Extract the (X, Y) coordinate from the center of the cell holding the provided text.  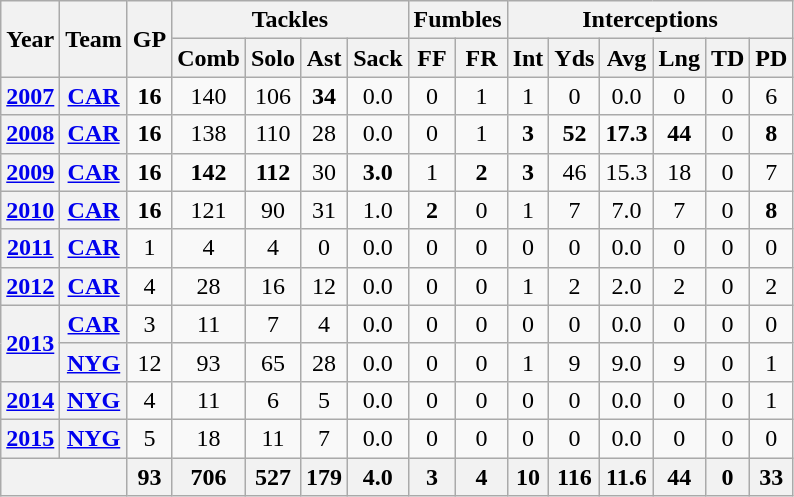
106 (272, 96)
Avg (626, 58)
90 (272, 210)
Fumbles (458, 20)
Ast (324, 58)
179 (324, 477)
4.0 (378, 477)
10 (528, 477)
116 (574, 477)
2010 (30, 210)
15.3 (626, 172)
Sack (378, 58)
2.0 (626, 286)
142 (209, 172)
2014 (30, 400)
33 (772, 477)
2007 (30, 96)
Solo (272, 58)
46 (574, 172)
2013 (30, 343)
140 (209, 96)
110 (272, 134)
FF (432, 58)
11.6 (626, 477)
9.0 (626, 362)
2011 (30, 248)
138 (209, 134)
2009 (30, 172)
1.0 (378, 210)
121 (209, 210)
3.0 (378, 172)
Yds (574, 58)
30 (324, 172)
Tackles (290, 20)
PD (772, 58)
527 (272, 477)
2012 (30, 286)
31 (324, 210)
Team (94, 39)
FR (482, 58)
GP (149, 39)
2015 (30, 438)
52 (574, 134)
TD (727, 58)
112 (272, 172)
706 (209, 477)
65 (272, 362)
Interceptions (650, 20)
Comb (209, 58)
34 (324, 96)
7.0 (626, 210)
Int (528, 58)
Lng (679, 58)
Year (30, 39)
17.3 (626, 134)
2008 (30, 134)
